Extract the (x, y) coordinate from the center of the cell holding the provided text.  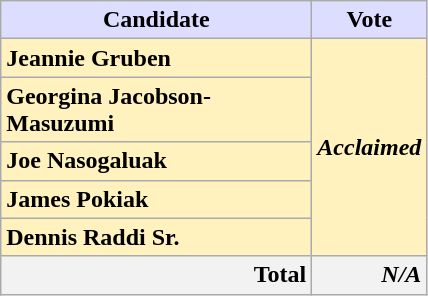
Total (156, 275)
N/A (370, 275)
Dennis Raddi Sr. (156, 237)
Joe Nasogaluak (156, 161)
Jeannie Gruben (156, 58)
Vote (370, 20)
Acclaimed (370, 148)
James Pokiak (156, 199)
Georgina Jacobson-Masuzumi (156, 110)
Candidate (156, 20)
